Return (X, Y) of the center of cell containing provided text 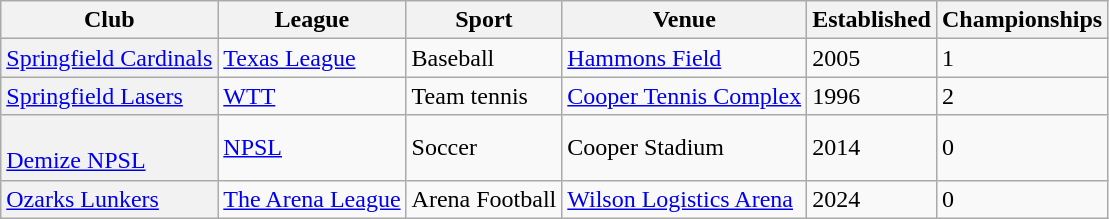
Springfield Lasers (110, 96)
Championships (1022, 20)
NPSL (312, 148)
Hammons Field (684, 58)
Venue (684, 20)
Wilson Logistics Arena (684, 199)
1996 (872, 96)
Club (110, 20)
WTT (312, 96)
League (312, 20)
Demize NPSL (110, 148)
Cooper Tennis Complex (684, 96)
Established (872, 20)
Team tennis (484, 96)
2024 (872, 199)
The Arena League (312, 199)
Baseball (484, 58)
Soccer (484, 148)
Cooper Stadium (684, 148)
Springfield Cardinals (110, 58)
2 (1022, 96)
Ozarks Lunkers (110, 199)
Sport (484, 20)
Texas League (312, 58)
2005 (872, 58)
1 (1022, 58)
Arena Football (484, 199)
2014 (872, 148)
